Scan for the cell matching the given text and deliver its (x, y) coordinate at center. 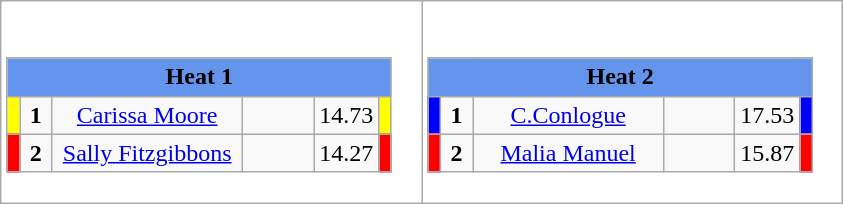
15.87 (768, 153)
Heat 1 (199, 77)
Carissa Moore (148, 115)
17.53 (768, 115)
14.27 (346, 153)
Sally Fitzgibbons (148, 153)
Heat 1 1 Carissa Moore 14.73 2 Sally Fitzgibbons 14.27 (212, 102)
Malia Manuel (568, 153)
Heat 2 1 C.Conlogue 17.53 2 Malia Manuel 15.87 (632, 102)
C.Conlogue (568, 115)
Heat 2 (620, 77)
14.73 (346, 115)
